From the cell containing the given text, extract its center point as [x, y] coordinate. 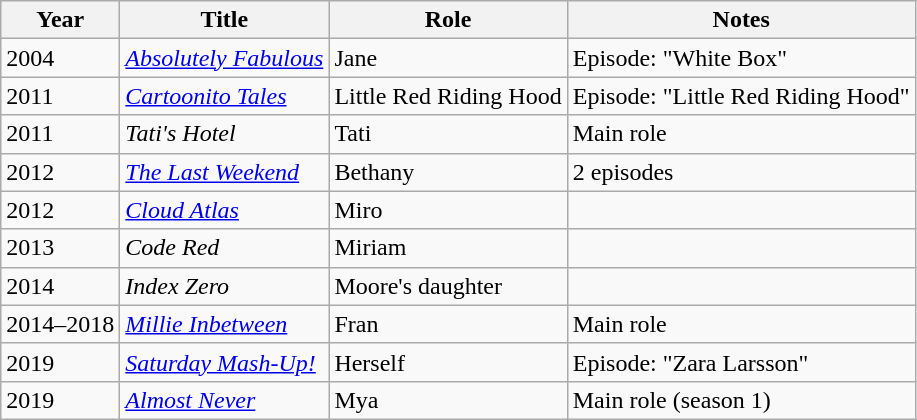
Miro [448, 210]
Mya [448, 400]
Year [60, 20]
Millie Inbetween [224, 324]
Episode: "Zara Larsson" [741, 362]
Absolutely Fabulous [224, 58]
Fran [448, 324]
2004 [60, 58]
Moore's daughter [448, 286]
Main role (season 1) [741, 400]
Cloud Atlas [224, 210]
Cartoonito Tales [224, 96]
2014–2018 [60, 324]
2014 [60, 286]
Episode: "Little Red Riding Hood" [741, 96]
Miriam [448, 248]
Tati [448, 134]
Bethany [448, 172]
Code Red [224, 248]
2 episodes [741, 172]
2013 [60, 248]
Index Zero [224, 286]
Notes [741, 20]
Little Red Riding Hood [448, 96]
Almost Never [224, 400]
Jane [448, 58]
Episode: "White Box" [741, 58]
Saturday Mash-Up! [224, 362]
Tati's Hotel [224, 134]
Role [448, 20]
Title [224, 20]
Herself [448, 362]
The Last Weekend [224, 172]
